Return the [X, Y] coordinate for the center point of the cell that contains the specified text.  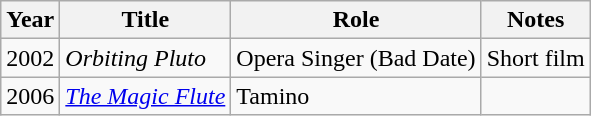
Opera Singer (Bad Date) [356, 58]
Tamino [356, 96]
Short film [536, 58]
Title [146, 20]
2002 [30, 58]
The Magic Flute [146, 96]
Year [30, 20]
Notes [536, 20]
Orbiting Pluto [146, 58]
2006 [30, 96]
Role [356, 20]
